Determine the [x, y] coordinate at the center of the cell enclosing the given text.  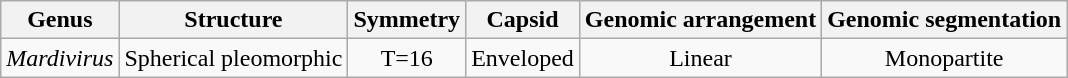
Monopartite [944, 58]
Structure [234, 20]
Linear [700, 58]
Enveloped [523, 58]
Capsid [523, 20]
Genomic segmentation [944, 20]
Symmetry [407, 20]
Mardivirus [60, 58]
T=16 [407, 58]
Genus [60, 20]
Genomic arrangement [700, 20]
Spherical pleomorphic [234, 58]
